Return (x, y) of the center of cell containing provided text 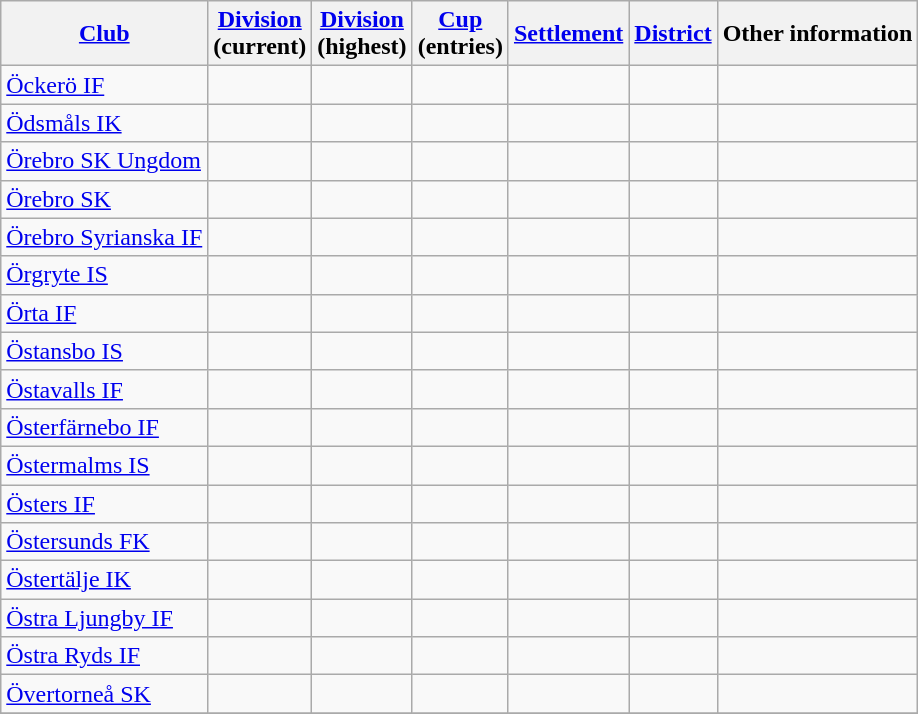
Other information (818, 34)
Örgryte IS (104, 275)
Övertorneå SK (104, 694)
Öckerö IF (104, 85)
Club (104, 34)
Ödsmåls IK (104, 123)
Division (highest) (362, 34)
Österfärnebo IF (104, 427)
Östavalls IF (104, 389)
Division (current) (260, 34)
Östra Ryds IF (104, 656)
Östers IF (104, 503)
Cup (entries) (460, 34)
Settlement (568, 34)
Östra Ljungby IF (104, 618)
Örebro Syrianska IF (104, 237)
Örebro SK (104, 199)
Östertälje IK (104, 580)
Östansbo IS (104, 351)
Örta IF (104, 313)
District (673, 34)
Östersunds FK (104, 542)
Örebro SK Ungdom (104, 161)
Östermalms IS (104, 465)
